Determine the [X, Y] coordinate at the center of the cell enclosing the given text.  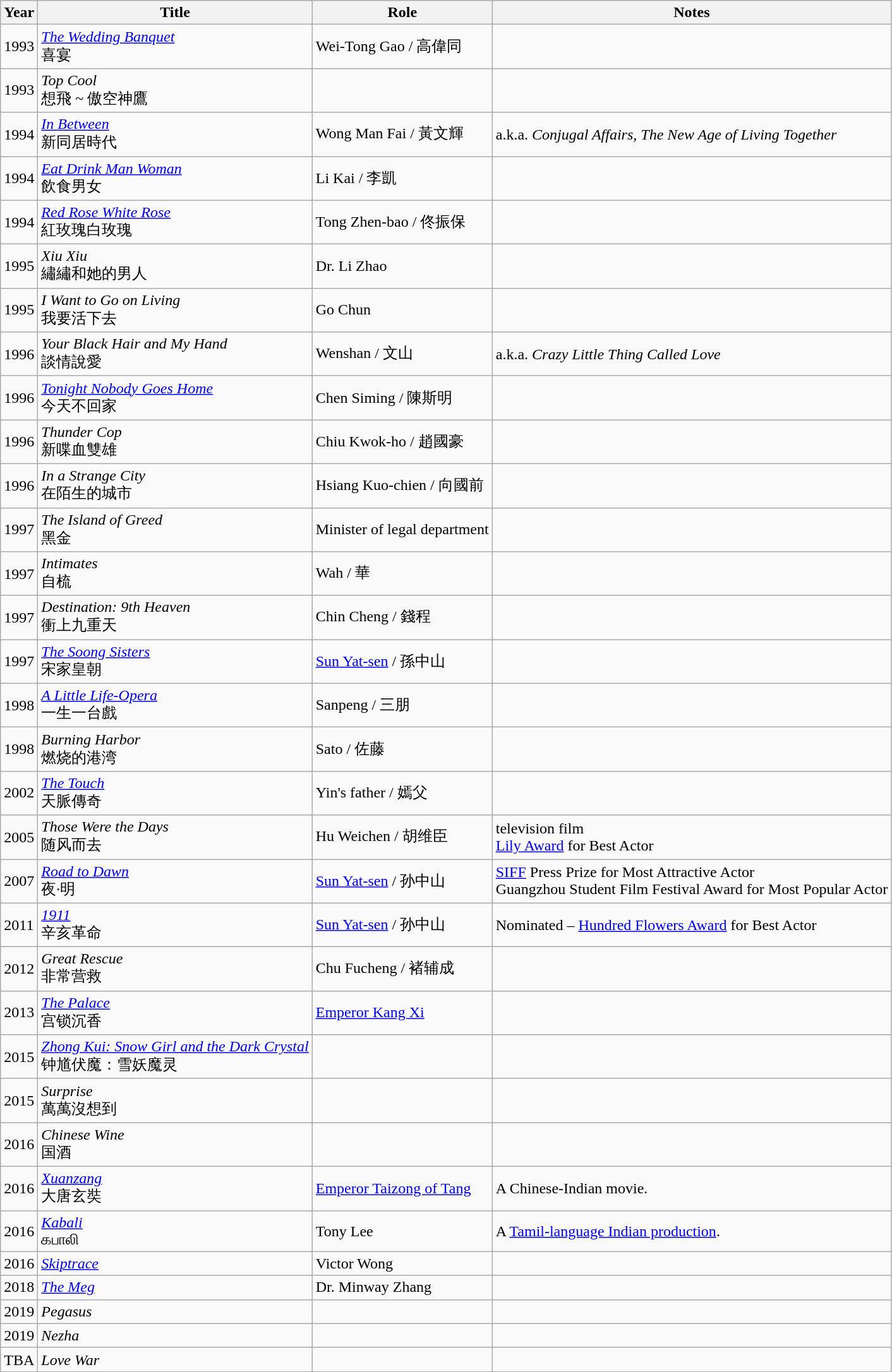
Intimates自梳 [175, 574]
The Wedding Banquet喜宴 [175, 47]
The Island of Greed黑金 [175, 530]
Nominated – Hundred Flowers Award for Best Actor [691, 925]
Tony Lee [402, 1231]
Eat Drink Man Woman飲食男女 [175, 179]
Great Rescue非常营救 [175, 969]
Skiptrace [175, 1263]
a.k.a. Conjugal Affairs, The New Age of Living Together [691, 134]
Emperor Kang Xi [402, 1013]
Chin Cheng / 錢程 [402, 617]
Red Rose White Rose紅玫瑰白玫瑰 [175, 222]
Title [175, 13]
2013 [19, 1013]
Love War [175, 1359]
Hu Weichen / 胡维臣 [402, 837]
Dr. Minway Zhang [402, 1287]
Victor Wong [402, 1263]
A Little Life-Opera一生一台戲 [175, 705]
A Chinese-Indian movie. [691, 1188]
Your Black Hair and My Hand談情說愛 [175, 354]
Xiu Xiu繡繡和她的男人 [175, 266]
Wong Man Fai / 黃文輝 [402, 134]
The Touch天脈傳奇 [175, 793]
Chu Fucheng / 褚辅成 [402, 969]
Emperor Taizong of Tang [402, 1188]
2018 [19, 1287]
Thunder Cop新喋血雙雄 [175, 442]
Tonight Nobody Goes Home今天不回家 [175, 398]
Yin's father / 嫣父 [402, 793]
Kabali கபாலி [175, 1231]
Those Were the Days随风而去 [175, 837]
Role [402, 13]
Chiu Kwok-ho / 趙國豪 [402, 442]
Minister of legal department [402, 530]
Destination: 9th Heaven衝上九重天 [175, 617]
Wah / 華 [402, 574]
Go Chun [402, 310]
Hsiang Kuo-chien / 向國前 [402, 486]
a.k.a. Crazy Little Thing Called Love [691, 354]
Tong Zhen-bao / 佟振保 [402, 222]
1911辛亥革命 [175, 925]
Zhong Kui: Snow Girl and the Dark Crystal 钟馗伏魔：雪妖魔灵 [175, 1057]
Surprise 萬萬沒想到 [175, 1101]
television filmLily Award for Best Actor [691, 837]
A Tamil-language Indian production. [691, 1231]
2012 [19, 969]
Sun Yat-sen / 孫中山 [402, 662]
The Palace宫锁沉香 [175, 1013]
Wenshan / 文山 [402, 354]
The Meg [175, 1287]
Li Kai / 李凱 [402, 179]
Chinese Wine 国酒 [175, 1145]
Pegasus [175, 1311]
Nezha [175, 1335]
Chen Siming / 陳斯明 [402, 398]
2005 [19, 837]
Dr. Li Zhao [402, 266]
Year [19, 13]
2007 [19, 881]
Notes [691, 13]
SIFF Press Prize for Most Attractive ActorGuangzhou Student Film Festival Award for Most Popular Actor [691, 881]
In a Strange City在陌生的城市 [175, 486]
2011 [19, 925]
Burning Harbor燃烧的港湾 [175, 749]
Wei-Tong Gao / 高偉同 [402, 47]
TBA [19, 1359]
Sato / 佐藤 [402, 749]
The Soong Sisters宋家皇朝 [175, 662]
Xuanzang大唐玄奘 [175, 1188]
In Between新同居時代 [175, 134]
I Want to Go on Living我要活下去 [175, 310]
2002 [19, 793]
Top Cool想飛 ~ 傲空神鷹 [175, 90]
Sanpeng / 三朋 [402, 705]
Road to Dawn夜·明 [175, 881]
